Extract the (x, y) coordinate from the center of the cell holding the provided text.  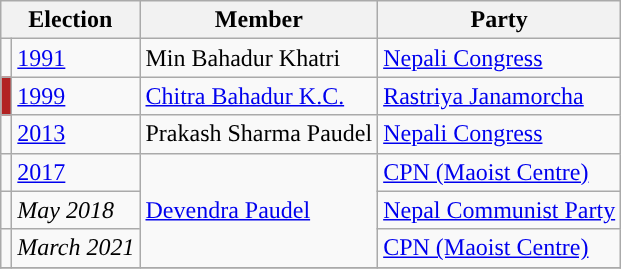
Prakash Sharma Paudel (259, 134)
Rastriya Janamorcha (500, 96)
1991 (76, 58)
1999 (76, 96)
March 2021 (76, 248)
Member (259, 20)
2017 (76, 172)
Election (70, 20)
Chitra Bahadur K.C. (259, 96)
Nepal Communist Party (500, 210)
May 2018 (76, 210)
Party (500, 20)
Min Bahadur Khatri (259, 58)
2013 (76, 134)
Devendra Paudel (259, 210)
